Provide the (x, y) coordinate of the cell's center where the given text is located.  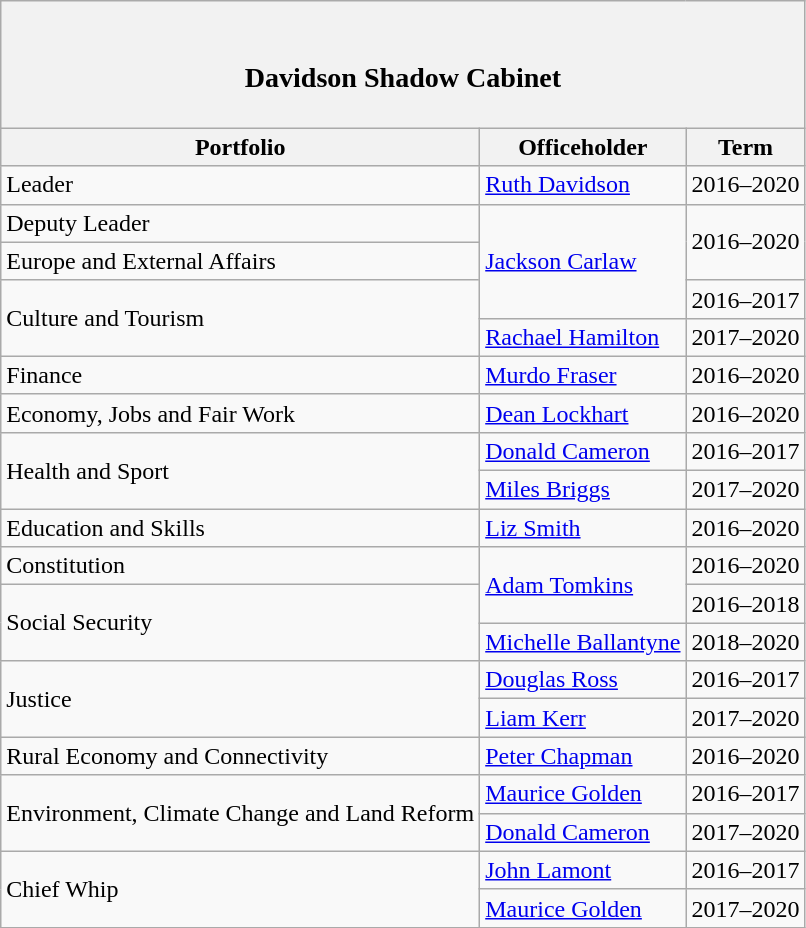
Finance (240, 375)
Culture and Tourism (240, 318)
Deputy Leader (240, 223)
Michelle Ballantyne (583, 642)
Davidson Shadow Cabinet (403, 64)
Douglas Ross (583, 680)
Rachael Hamilton (583, 337)
Social Security (240, 623)
Europe and External Affairs (240, 261)
Ruth Davidson (583, 185)
Environment, Climate Change and Land Reform (240, 813)
John Lamont (583, 870)
Chief Whip (240, 889)
2018–2020 (746, 642)
Jackson Carlaw (583, 261)
Miles Briggs (583, 490)
Officeholder (583, 147)
Leader (240, 185)
Health and Sport (240, 470)
Education and Skills (240, 528)
Peter Chapman (583, 756)
Liz Smith (583, 528)
Economy, Jobs and Fair Work (240, 413)
Liam Kerr (583, 718)
Dean Lockhart (583, 413)
Portfolio (240, 147)
Constitution (240, 566)
Rural Economy and Connectivity (240, 756)
Justice (240, 699)
2016–2018 (746, 604)
Adam Tomkins (583, 585)
Murdo Fraser (583, 375)
Term (746, 147)
